Locate the cell with the specified text and output its [X, Y] center coordinate. 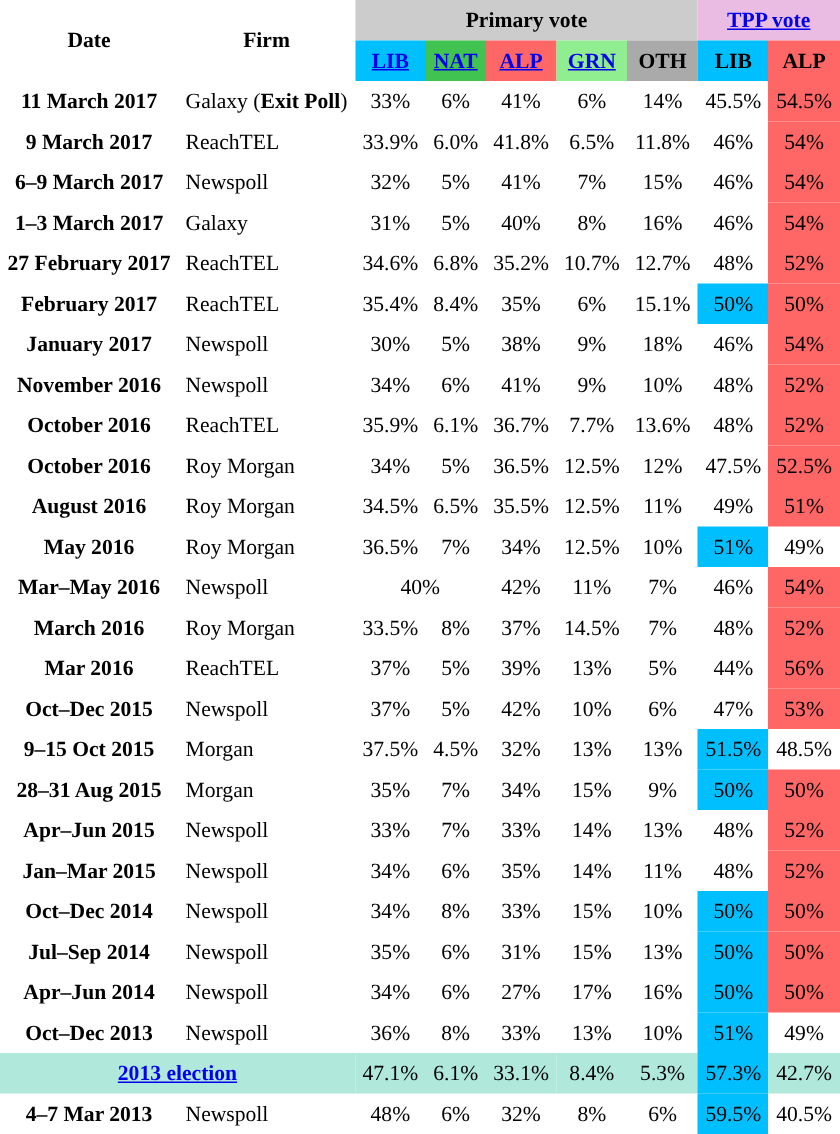
4.5% [456, 749]
5.3% [662, 1073]
9–15 Oct 2015 [89, 749]
39% [522, 668]
33.5% [390, 627]
Date [89, 40]
May 2016 [89, 546]
35.5% [522, 506]
11 March 2017 [89, 101]
35.2% [522, 263]
17% [592, 992]
47% [734, 708]
Primary vote [526, 20]
4–7 Mar 2013 [89, 1113]
9 March 2017 [89, 141]
36% [390, 1032]
10.7% [592, 263]
TPP vote [769, 20]
Jul–Sep 2014 [89, 951]
14.5% [592, 627]
44% [734, 668]
28–31 Aug 2015 [89, 789]
48.5% [804, 749]
59.5% [734, 1113]
57.3% [734, 1073]
Firm [266, 40]
November 2016 [89, 384]
Apr–Jun 2015 [89, 830]
11.8% [662, 141]
Mar–May 2016 [89, 587]
Galaxy (Exit Poll) [266, 101]
Galaxy [266, 222]
34.6% [390, 263]
41.8% [522, 141]
35.9% [390, 425]
15.1% [662, 303]
NAT [456, 60]
27 February 2017 [89, 263]
Oct–Dec 2013 [89, 1032]
53% [804, 708]
1–3 March 2017 [89, 222]
33.9% [390, 141]
6.0% [456, 141]
12% [662, 465]
7.7% [592, 425]
54.5% [804, 101]
February 2017 [89, 303]
37.5% [390, 749]
GRN [592, 60]
2013 election [178, 1073]
OTH [662, 60]
40.5% [804, 1113]
42.7% [804, 1073]
6–9 March 2017 [89, 182]
13.6% [662, 425]
Oct–Dec 2014 [89, 911]
34.5% [390, 506]
Oct–Dec 2015 [89, 708]
33.1% [522, 1073]
August 2016 [89, 506]
56% [804, 668]
45.5% [734, 101]
30% [390, 344]
12.7% [662, 263]
18% [662, 344]
35.4% [390, 303]
Jan–Mar 2015 [89, 870]
6.8% [456, 263]
27% [522, 992]
52.5% [804, 465]
47.5% [734, 465]
47.1% [390, 1073]
March 2016 [89, 627]
Apr–Jun 2014 [89, 992]
Mar 2016 [89, 668]
38% [522, 344]
January 2017 [89, 344]
36.7% [522, 425]
51.5% [734, 749]
